Provide the [x, y] coordinate of the cell's center where the given text is located.  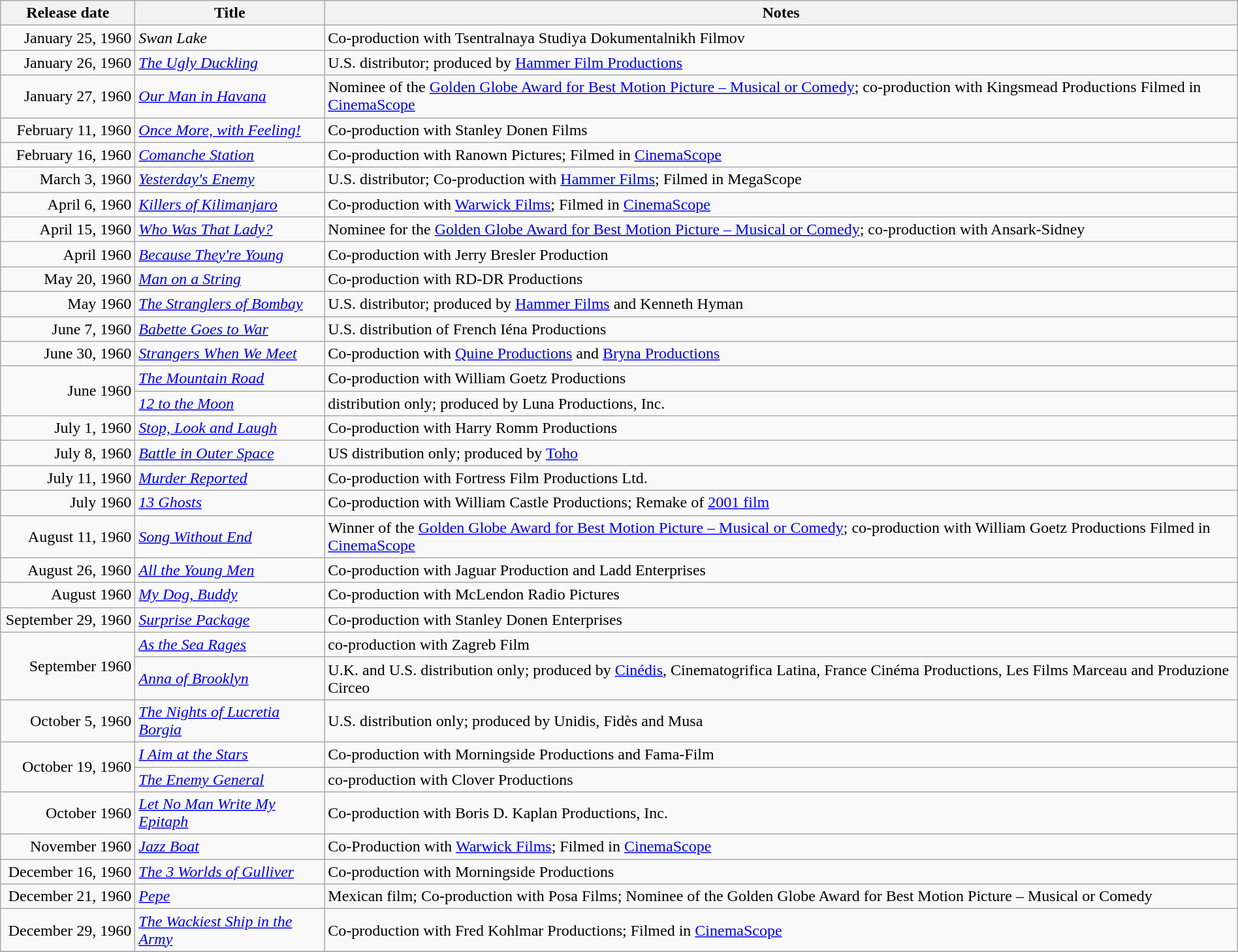
Let No Man Write My Epitaph [230, 814]
Co-production with William Goetz Productions [781, 379]
Co-production with Warwick Films; Filmed in CinemaScope [781, 204]
Co-production with Fred Kohlmar Productions; Filmed in CinemaScope [781, 930]
April 6, 1960 [68, 204]
13 Ghosts [230, 503]
As the Sea Rages [230, 644]
Jazz Boat [230, 847]
The Wackiest Ship in the Army [230, 930]
Winner of the Golden Globe Award for Best Motion Picture – Musical or Comedy; co-production with William Goetz Productions Filmed in CinemaScope [781, 537]
Co-production with Quine Productions and Bryna Productions [781, 354]
Co-production with Harry Romm Productions [781, 428]
U.S. distribution of French Iéna Productions [781, 328]
July 11, 1960 [68, 478]
Notes [781, 13]
Title [230, 13]
September 29, 1960 [68, 620]
Because They're Young [230, 254]
July 1, 1960 [68, 428]
co-production with Clover Productions [781, 779]
U.S. distributor; produced by Hammer Film Productions [781, 63]
Co-production with McLendon Radio Pictures [781, 595]
May 1960 [68, 304]
October 5, 1960 [68, 721]
January 27, 1960 [68, 97]
March 3, 1960 [68, 180]
Surprise Package [230, 620]
Murder Reported [230, 478]
co-production with Zagreb Film [781, 644]
All the Young Men [230, 570]
US distribution only; produced by Toho [781, 453]
Once More, with Feeling! [230, 130]
August 26, 1960 [68, 570]
Nominee of the Golden Globe Award for Best Motion Picture – Musical or Comedy; co-production with Kingsmead Productions Filmed in CinemaScope [781, 97]
July 1960 [68, 503]
Our Man in Havana [230, 97]
Nominee for the Golden Globe Award for Best Motion Picture – Musical or Comedy; co-production with Ansark-Sidney [781, 229]
I Aim at the Stars [230, 754]
September 1960 [68, 666]
January 26, 1960 [68, 63]
Co-production with Jerry Bresler Production [781, 254]
Co-production with Tsentralnaya Studiya Dokumentalnikh Filmov [781, 38]
August 11, 1960 [68, 537]
Co-production with RD-DR Productions [781, 279]
Co-production with Boris D. Kaplan Productions, Inc. [781, 814]
February 11, 1960 [68, 130]
The Mountain Road [230, 379]
July 8, 1960 [68, 453]
January 25, 1960 [68, 38]
Co-production with Stanley Donen Films [781, 130]
December 16, 1960 [68, 872]
February 16, 1960 [68, 155]
Co-production with William Castle Productions; Remake of 2001 film [781, 503]
Co-production with Fortress Film Productions Ltd. [781, 478]
U.S. distributor; produced by Hammer Films and Kenneth Hyman [781, 304]
Pepe [230, 896]
Battle in Outer Space [230, 453]
Co-production with Ranown Pictures; Filmed in CinemaScope [781, 155]
Release date [68, 13]
October 19, 1960 [68, 767]
The Stranglers of Bombay [230, 304]
June 1960 [68, 391]
April 1960 [68, 254]
June 7, 1960 [68, 328]
The 3 Worlds of Gulliver [230, 872]
Man on a String [230, 279]
Strangers When We Meet [230, 354]
U.S. distribution only; produced by Unidis, Fidès and Musa [781, 721]
Song Without End [230, 537]
The Nights of Lucretia Borgia [230, 721]
June 30, 1960 [68, 354]
April 15, 1960 [68, 229]
Co-production with Jaguar Production and Ladd Enterprises [781, 570]
Swan Lake [230, 38]
distribution only; produced by Luna Productions, Inc. [781, 404]
Yesterday's Enemy [230, 180]
12 to the Moon [230, 404]
U.K. and U.S. distribution only; produced by Cinédis, Cinematogrifica Latina, France Cinéma Productions, Les Films Marceau and Produzione Circeo [781, 678]
December 21, 1960 [68, 896]
Comanche Station [230, 155]
October 1960 [68, 814]
Co-production with Stanley Donen Enterprises [781, 620]
Stop, Look and Laugh [230, 428]
Killers of Kilimanjaro [230, 204]
May 20, 1960 [68, 279]
My Dog, Buddy [230, 595]
The Ugly Duckling [230, 63]
November 1960 [68, 847]
U.S. distributor; Co-production with Hammer Films; Filmed in MegaScope [781, 180]
Co-production with Morningside Productions and Fama-Film [781, 754]
Co-Production with Warwick Films; Filmed in CinemaScope [781, 847]
Co-production with Morningside Productions [781, 872]
Who Was That Lady? [230, 229]
December 29, 1960 [68, 930]
Babette Goes to War [230, 328]
Anna of Brooklyn [230, 678]
Mexican film; Co-production with Posa Films; Nominee of the Golden Globe Award for Best Motion Picture – Musical or Comedy [781, 896]
August 1960 [68, 595]
The Enemy General [230, 779]
